Provide the (X, Y) coordinate of the cell's center where the given text is located.  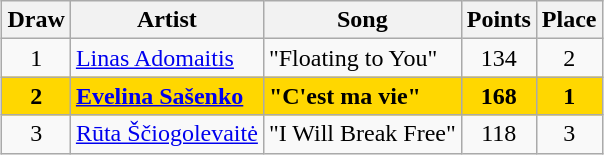
134 (498, 58)
Draw (36, 20)
118 (498, 134)
"C'est ma vie" (362, 96)
Rūta Ščiogolevaitė (166, 134)
"Floating to You" (362, 58)
Place (569, 20)
Linas Adomaitis (166, 58)
168 (498, 96)
Artist (166, 20)
Points (498, 20)
Evelina Sašenko (166, 96)
Song (362, 20)
"I Will Break Free" (362, 134)
